Determine the (X, Y) coordinate at the center of the cell enclosing the given text.  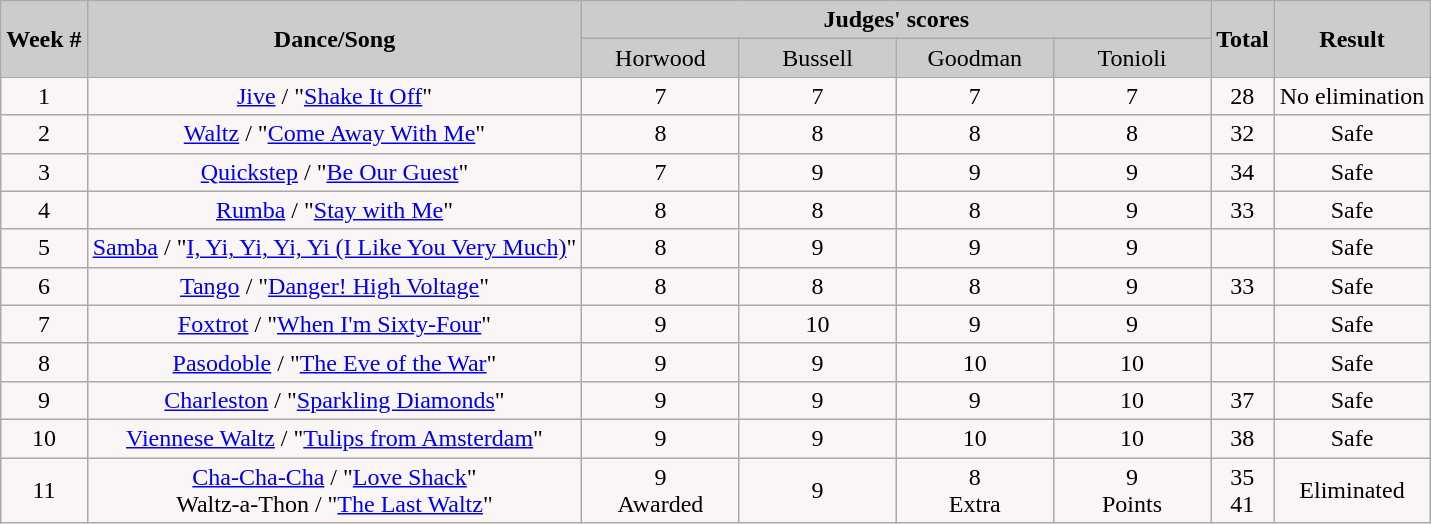
28 (1243, 96)
1 (44, 96)
Dance/Song (334, 39)
9Points (1132, 490)
5 (44, 248)
Judges' scores (896, 20)
Jive / "Shake It Off" (334, 96)
34 (1243, 172)
No elimination (1352, 96)
11 (44, 490)
Waltz / "Come Away With Me" (334, 134)
9Awarded (660, 490)
37 (1243, 400)
3 (44, 172)
Rumba / "Stay with Me" (334, 210)
Pasodoble / "The Eve of the War" (334, 362)
Foxtrot / "When I'm Sixty-Four" (334, 324)
3541 (1243, 490)
38 (1243, 438)
Horwood (660, 58)
Result (1352, 39)
Cha-Cha-Cha / "Love Shack" Waltz-a-Thon / "The Last Waltz" (334, 490)
Charleston / "Sparkling Diamonds" (334, 400)
4 (44, 210)
2 (44, 134)
Tango / "Danger! High Voltage" (334, 286)
Goodman (974, 58)
Bussell (818, 58)
Samba / "I, Yi, Yi, Yi, Yi (I Like You Very Much)" (334, 248)
Quickstep / "Be Our Guest" (334, 172)
Total (1243, 39)
Eliminated (1352, 490)
Week # (44, 39)
Tonioli (1132, 58)
Viennese Waltz / "Tulips from Amsterdam" (334, 438)
32 (1243, 134)
8Extra (974, 490)
6 (44, 286)
